Pinpoint the cell where the given text exists, returning its (X, Y) midpoint coordinate. 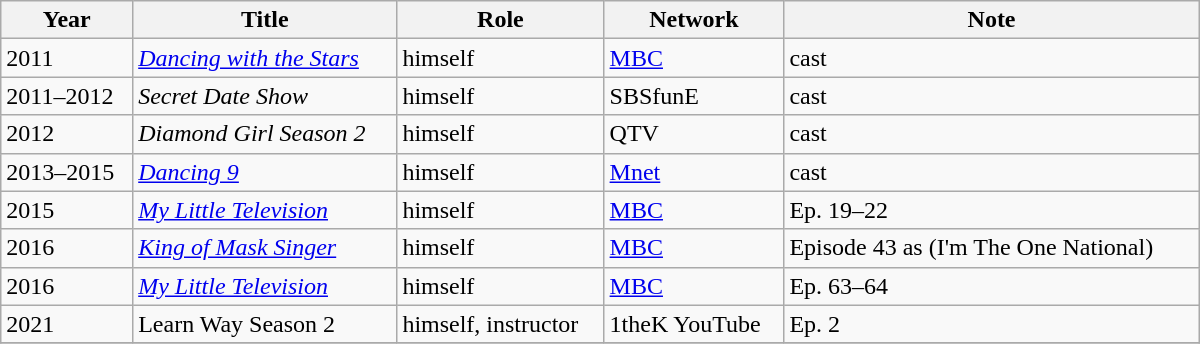
Role (500, 20)
Secret Date Show (265, 96)
Year (67, 20)
King of Mask Singer (265, 248)
QTV (694, 134)
SBSfunE (694, 96)
2013–2015 (67, 172)
2012 (67, 134)
Learn Way Season 2 (265, 324)
2015 (67, 210)
2021 (67, 324)
Dancing with the Stars (265, 58)
Ep. 19–22 (992, 210)
1theK YouTube (694, 324)
Network (694, 20)
2011–2012 (67, 96)
2011 (67, 58)
Episode 43 as (I'm The One National) (992, 248)
himself, instructor (500, 324)
Title (265, 20)
Ep. 2 (992, 324)
Ep. 63–64 (992, 286)
Mnet (694, 172)
Diamond Girl Season 2 (265, 134)
Note (992, 20)
Dancing 9 (265, 172)
